From the cell containing the given text, extract its center point as (X, Y) coordinate. 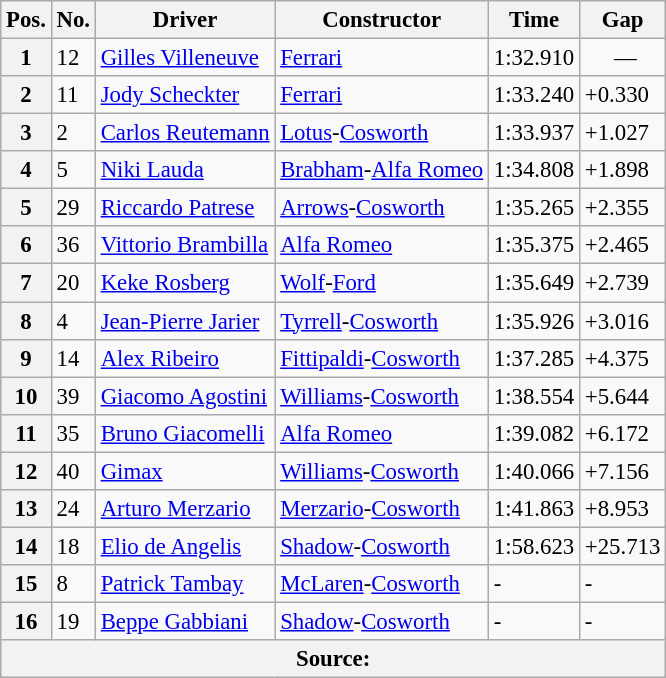
7 (26, 283)
Alex Ribeiro (185, 358)
Merzario-Cosworth (382, 509)
Fittipaldi-Cosworth (382, 358)
No. (73, 20)
McLaren-Cosworth (382, 584)
Wolf-Ford (382, 283)
1:34.808 (534, 170)
Jody Scheckter (185, 95)
+25.713 (623, 546)
1:58.623 (534, 546)
Gilles Villeneuve (185, 58)
1:40.066 (534, 471)
19 (73, 621)
Carlos Reutemann (185, 133)
Beppe Gabbiani (185, 621)
1:35.265 (534, 208)
+7.156 (623, 471)
20 (73, 283)
Keke Rosberg (185, 283)
+2.355 (623, 208)
Patrick Tambay (185, 584)
+0.330 (623, 95)
13 (26, 509)
15 (26, 584)
Pos. (26, 20)
Gimax (185, 471)
18 (73, 546)
Elio de Angelis (185, 546)
+2.739 (623, 283)
1 (26, 58)
40 (73, 471)
1:32.910 (534, 58)
Brabham-Alfa Romeo (382, 170)
Gap (623, 20)
+6.172 (623, 433)
39 (73, 396)
Giacomo Agostini (185, 396)
1:33.240 (534, 95)
+8.953 (623, 509)
Arrows-Cosworth (382, 208)
+1.898 (623, 170)
1:39.082 (534, 433)
+4.375 (623, 358)
1:35.926 (534, 321)
Tyrrell-Cosworth (382, 321)
1:33.937 (534, 133)
Jean-Pierre Jarier (185, 321)
1:41.863 (534, 509)
10 (26, 396)
+2.465 (623, 245)
1:38.554 (534, 396)
1:35.649 (534, 283)
9 (26, 358)
Bruno Giacomelli (185, 433)
1:35.375 (534, 245)
35 (73, 433)
24 (73, 509)
Time (534, 20)
36 (73, 245)
+5.644 (623, 396)
Arturo Merzario (185, 509)
Driver (185, 20)
Niki Lauda (185, 170)
Constructor (382, 20)
+1.027 (623, 133)
6 (26, 245)
+3.016 (623, 321)
1:37.285 (534, 358)
3 (26, 133)
Source: (334, 659)
29 (73, 208)
Riccardo Patrese (185, 208)
Lotus-Cosworth (382, 133)
16 (26, 621)
Vittorio Brambilla (185, 245)
— (623, 58)
